Detect which cell encompasses the target text, then output its (X, Y) center coordinate. 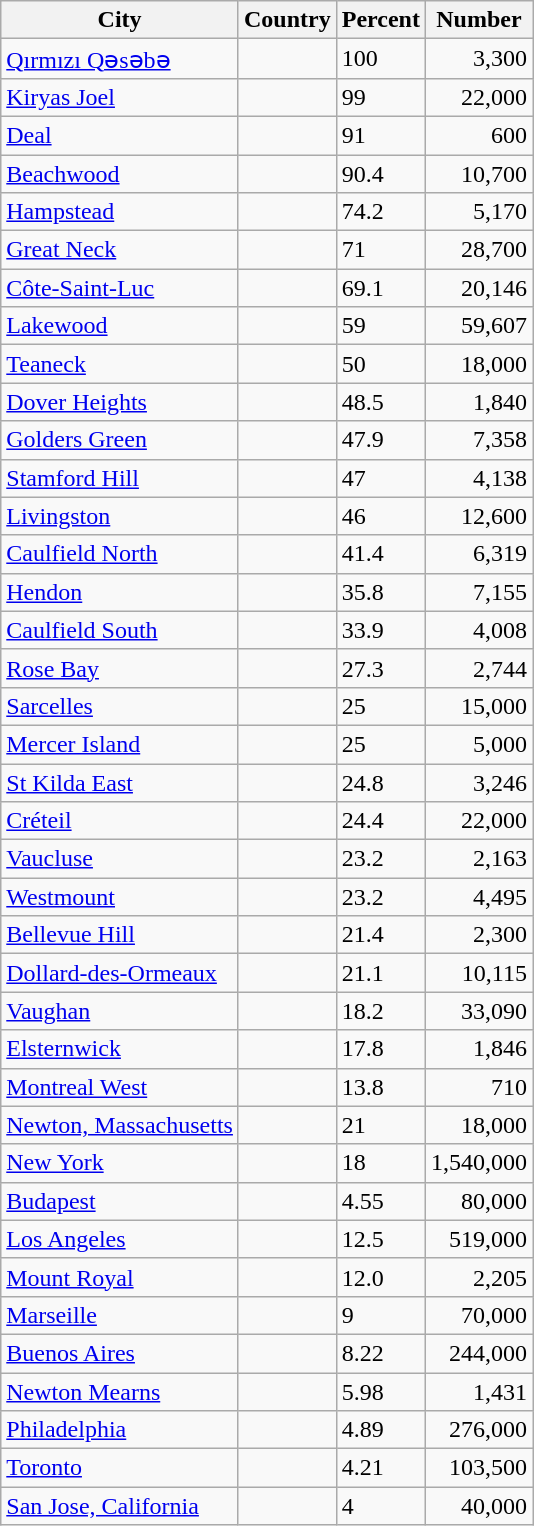
Country (287, 20)
21 (380, 1125)
4,138 (478, 478)
244,000 (478, 1353)
71 (380, 250)
Caulfield South (120, 630)
Montreal West (120, 1087)
Caulfield North (120, 554)
600 (478, 135)
Percent (380, 20)
13.8 (380, 1087)
Beachwood (120, 173)
15,000 (478, 706)
Qırmızı Qəsəbə (120, 59)
18 (380, 1163)
2,744 (478, 668)
Los Angeles (120, 1239)
Côte-Saint-Luc (120, 288)
80,000 (478, 1201)
21.4 (380, 935)
St Kilda East (120, 783)
City (120, 20)
Sarcelles (120, 706)
Westmount (120, 897)
33.9 (380, 630)
6,319 (478, 554)
Créteil (120, 821)
70,000 (478, 1315)
Stamford Hill (120, 478)
Bellevue Hill (120, 935)
10,115 (478, 973)
1,540,000 (478, 1163)
Philadelphia (120, 1430)
5,170 (478, 212)
41.4 (380, 554)
28,700 (478, 250)
4.89 (380, 1430)
4,495 (478, 897)
4.55 (380, 1201)
10,700 (478, 173)
Toronto (120, 1468)
1,840 (478, 402)
99 (380, 97)
Kiryas Joel (120, 97)
4,008 (478, 630)
20,146 (478, 288)
12.0 (380, 1277)
59 (380, 326)
Buenos Aires (120, 1353)
90.4 (380, 173)
69.1 (380, 288)
Rose Bay (120, 668)
Dover Heights (120, 402)
2,163 (478, 859)
21.1 (380, 973)
2,205 (478, 1277)
91 (380, 135)
Vaucluse (120, 859)
7,358 (478, 440)
Mount Royal (120, 1277)
Deal (120, 135)
7,155 (478, 592)
74.2 (380, 212)
2,300 (478, 935)
35.8 (380, 592)
17.8 (380, 1049)
Livingston (120, 516)
3,300 (478, 59)
12,600 (478, 516)
100 (380, 59)
Number (478, 20)
1,846 (478, 1049)
103,500 (478, 1468)
Golders Green (120, 440)
40,000 (478, 1506)
33,090 (478, 1011)
Newton, Massachusetts (120, 1125)
New York (120, 1163)
Vaughan (120, 1011)
46 (380, 516)
9 (380, 1315)
Newton Mearns (120, 1391)
12.5 (380, 1239)
59,607 (478, 326)
27.3 (380, 668)
48.5 (380, 402)
4.21 (380, 1468)
24.4 (380, 821)
18.2 (380, 1011)
Lakewood (120, 326)
Marseille (120, 1315)
Mercer Island (120, 744)
Great Neck (120, 250)
5,000 (478, 744)
Elsternwick (120, 1049)
276,000 (478, 1430)
Dollard-des-Ormeaux (120, 973)
Hendon (120, 592)
4 (380, 1506)
Teaneck (120, 364)
519,000 (478, 1239)
San Jose, California (120, 1506)
3,246 (478, 783)
47.9 (380, 440)
Hampstead (120, 212)
47 (380, 478)
50 (380, 364)
710 (478, 1087)
24.8 (380, 783)
1,431 (478, 1391)
Budapest (120, 1201)
8.22 (380, 1353)
5.98 (380, 1391)
